Capture the cell that displays the provided text and extract its (X, Y) central coordinate. 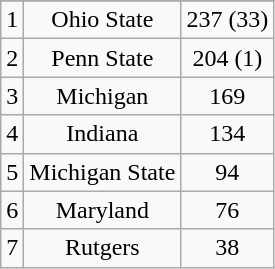
7 (12, 248)
Michigan State (102, 172)
Indiana (102, 134)
2 (12, 58)
38 (228, 248)
1 (12, 20)
Michigan (102, 96)
Maryland (102, 210)
Rutgers (102, 248)
Penn State (102, 58)
4 (12, 134)
204 (1) (228, 58)
134 (228, 134)
76 (228, 210)
94 (228, 172)
5 (12, 172)
169 (228, 96)
6 (12, 210)
3 (12, 96)
237 (33) (228, 20)
Ohio State (102, 20)
